Capture the cell that displays the provided text and extract its [X, Y] central coordinate. 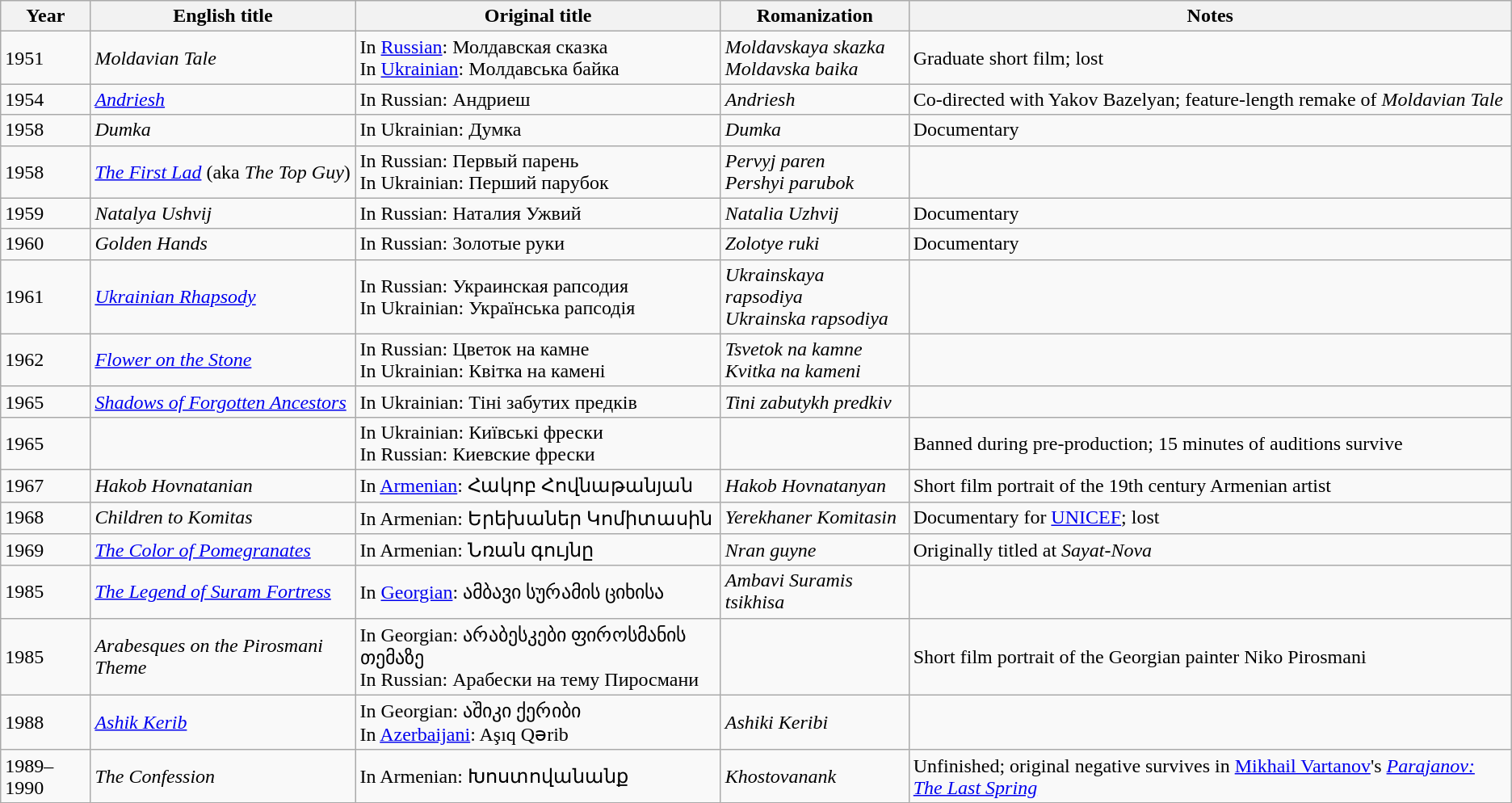
In Russian: Молдавская сказкаIn Ukrainian: Moлдавська байка [538, 58]
In Armenian: Նռան գույնը [538, 550]
1960 [45, 244]
Originally titled at Sayat-Nova [1210, 550]
In Georgian: არაბესკები ფიროსმანის თემაზეIn Russian: Арабески на тему Пиросмани [538, 656]
Year [45, 16]
Notes [1210, 16]
In Armenian: Խոստովանանք [538, 776]
Romanization [814, 16]
Arabesques on the Pirosmani Theme [223, 656]
Ashiki Keribi [814, 722]
Natalia Uzhvij [814, 213]
1989–1990 [45, 776]
In Russian: Цветок на камнеIn Ukrainian: Квітка на камені [538, 360]
Short film portrait of the Georgian painter Niko Pirosmani [1210, 656]
1951 [45, 58]
1961 [45, 296]
Tini zabutykh predkiv [814, 401]
Ukrainskaya rapsodiyaUkrainska rapsodiya [814, 296]
Ashik Kerib [223, 722]
1954 [45, 99]
The Confession [223, 776]
Shadows of Forgotten Ancestors [223, 401]
Tsvetok na kamneKvitka na kameni [814, 360]
Ambavi Suramis tsikhisa [814, 591]
Khostovanank [814, 776]
In Georgian: ამბავი სურამის ციხისა [538, 591]
Nran guyne [814, 550]
In Ukrainian: Думка [538, 130]
Pervyj parenPershyi parubok [814, 171]
Ukrainian Rhapsody [223, 296]
Documentary for UNICEF; lost [1210, 518]
In Russian: Наталия Ужвий [538, 213]
1967 [45, 486]
In Russian: Золотые руки [538, 244]
Natalya Ushvij [223, 213]
1959 [45, 213]
Hakob Hovnatanian [223, 486]
Flower on the Stone [223, 360]
Moldavian Tale [223, 58]
In Armenian: Հակոբ Հովնաթանյան [538, 486]
Co-directed with Yakov Bazelyan; feature-length remake of Moldavian Tale [1210, 99]
The Color of Pomegranates [223, 550]
Hakob Hovnatanyan [814, 486]
Golden Hands [223, 244]
English title [223, 16]
Children to Komitas [223, 518]
Zolotye ruki [814, 244]
In Russian: Андриеш [538, 99]
Short film portrait of the 19th century Armenian artist [1210, 486]
In Russian: Украинская рапсодияIn Ukrainian: Укpaїнськa рaпсодія [538, 296]
In Armenian: Երեխաներ Կոմիտասին [538, 518]
The Legend of Suram Fortress [223, 591]
Graduate short film; lost [1210, 58]
1969 [45, 550]
In Ukrainian: Тіні забутих предків [538, 401]
Banned during pre-production; 15 minutes of auditions survive [1210, 443]
Moldavskaya skazkaMoldavska baika [814, 58]
In Ukrainian: Київські фрескиIn Russian: Киевские фрески [538, 443]
In Russian: Первый пареньIn Ukrainian: Перший пapyбок [538, 171]
1968 [45, 518]
1988 [45, 722]
The First Lad (aka The Top Guy) [223, 171]
Yerekhaner Komitasin [814, 518]
Original title [538, 16]
1962 [45, 360]
Unfinished; original negative survives in Mikhail Vartanov's Parajanov: The Last Spring [1210, 776]
In Georgian: აშიკი ქერიბიIn Azerbaijani: Aşıq Qərib [538, 722]
